Provide the [X, Y] coordinate of the cell's center where the given text is located.  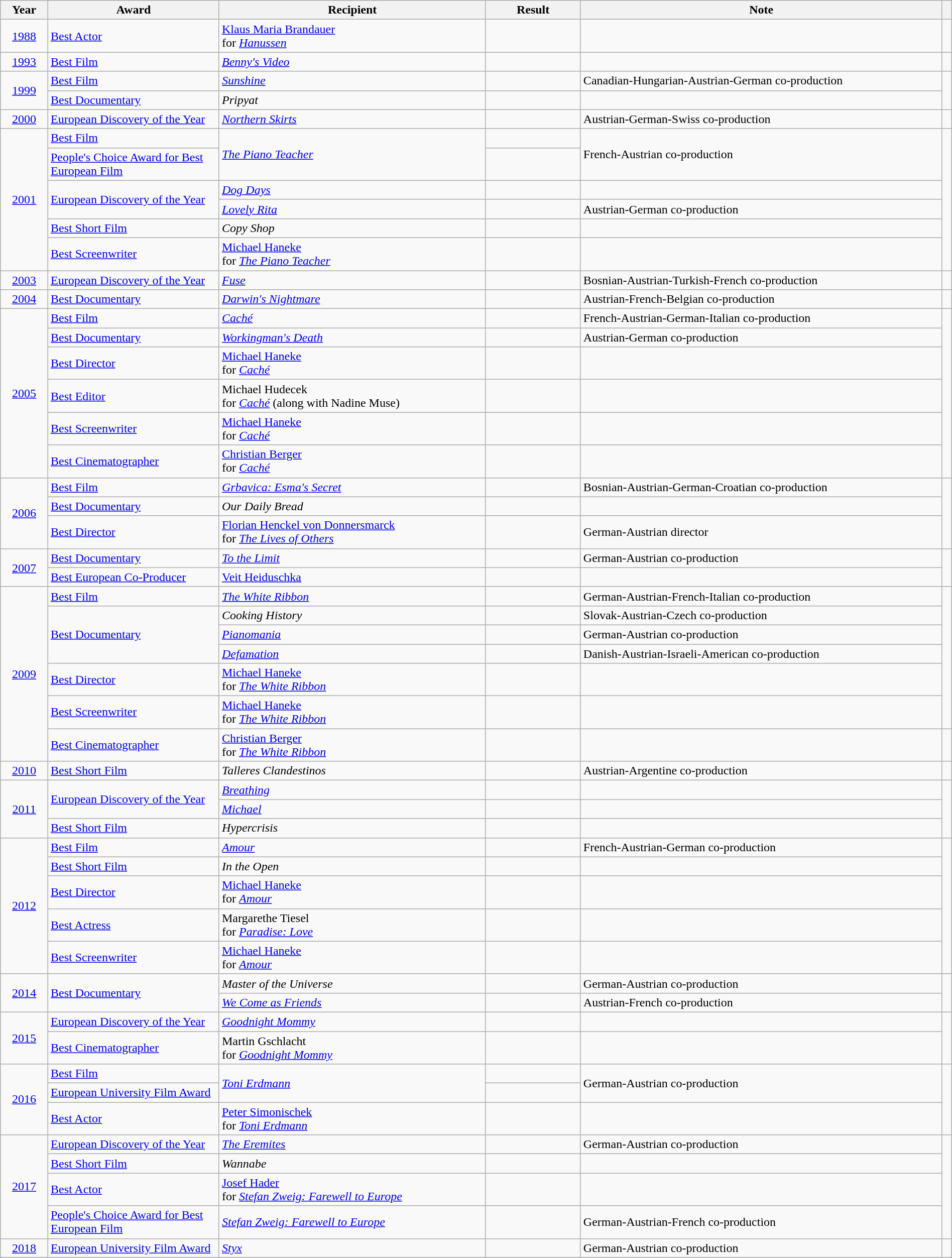
2003 [24, 280]
Klaus Maria Brandauerfor Hanussen [352, 36]
2007 [24, 567]
2010 [24, 771]
Canadian-Hungarian-Austrian-German co-production [761, 81]
Note [761, 10]
Caché [352, 318]
2005 [24, 393]
2009 [24, 674]
The Piano Teacher [352, 155]
Our Daily Bread [352, 506]
German-Austrian-French-Italian co-production [761, 596]
In the Open [352, 866]
Copy Shop [352, 228]
Austrian-French co-production [761, 1002]
2017 [24, 1187]
Darwin's Nightmare [352, 299]
1988 [24, 36]
Stefan Zweig: Farewell to Europe [352, 1222]
Florian Henckel von Donnersmarckfor The Lives of Others [352, 532]
Pripyat [352, 100]
Hypercrisis [352, 828]
Recipient [352, 10]
1993 [24, 62]
Best Actress [134, 925]
Danish-Austrian-Israeli-American co-production [761, 653]
The Eremites [352, 1145]
Defamation [352, 653]
Talleres Clandestinos [352, 771]
Wannabe [352, 1164]
Lovely Rita [352, 209]
Styx [352, 1248]
Best European Co-Producer [134, 577]
German-Austrian-French co-production [761, 1222]
Slovak-Austrian-Czech co-production [761, 615]
Veit Heiduschka [352, 577]
2001 [24, 199]
German-Austrian director [761, 532]
Austrian-French-Belgian co-production [761, 299]
Fuse [352, 280]
Christian Bergerfor Caché [352, 461]
French-Austrian co-production [761, 155]
We Come as Friends [352, 1002]
Breathing [352, 790]
Best Editor [134, 396]
Year [24, 10]
Amour [352, 847]
Grbavica: Esma's Secret [352, 487]
Sunshine [352, 81]
Margarethe Tieselfor Paradise: Love [352, 925]
2004 [24, 299]
2015 [24, 1038]
Josef Haderfor Stefan Zweig: Farewell to Europe [352, 1189]
Northern Skirts [352, 119]
2011 [24, 809]
Cooking History [352, 615]
Michael Hanekefor The Piano Teacher [352, 254]
1999 [24, 90]
The White Ribbon [352, 596]
Benny's Video [352, 62]
French-Austrian-German co-production [761, 847]
Pianomania [352, 634]
Master of the Universe [352, 983]
Dog Days [352, 190]
2006 [24, 513]
2000 [24, 119]
Workingman's Death [352, 337]
Austrian-German-Swiss co-production [761, 119]
Goodnight Mommy [352, 1021]
Martin Gschlachtfor Goodnight Mommy [352, 1048]
2018 [24, 1248]
French-Austrian-German-Italian co-production [761, 318]
2014 [24, 993]
To the Limit [352, 558]
Christian Bergerfor The White Ribbon [352, 745]
Michael Hudecekfor Caché (along with Nadine Muse) [352, 396]
Bosnian-Austrian-Turkish-French co-production [761, 280]
Award [134, 10]
Peter Simonischekfor Toni Erdmann [352, 1119]
Michael [352, 809]
2012 [24, 906]
Result [533, 10]
Austrian-Argentine co-production [761, 771]
2016 [24, 1100]
Toni Erdmann [352, 1083]
Bosnian-Austrian-German-Croatian co-production [761, 487]
